Detect which cell encompasses the target text, then output its [x, y] center coordinate. 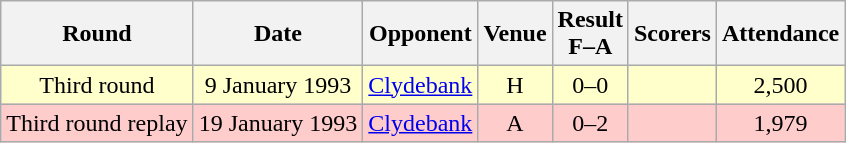
Attendance [780, 34]
Opponent [420, 34]
Third round [97, 85]
1,979 [780, 123]
Round [97, 34]
A [515, 123]
0–0 [590, 85]
19 January 1993 [278, 123]
Venue [515, 34]
H [515, 85]
Date [278, 34]
ResultF–A [590, 34]
Third round replay [97, 123]
9 January 1993 [278, 85]
0–2 [590, 123]
2,500 [780, 85]
Scorers [672, 34]
